Detect which cell encompasses the target text, then output its (X, Y) center coordinate. 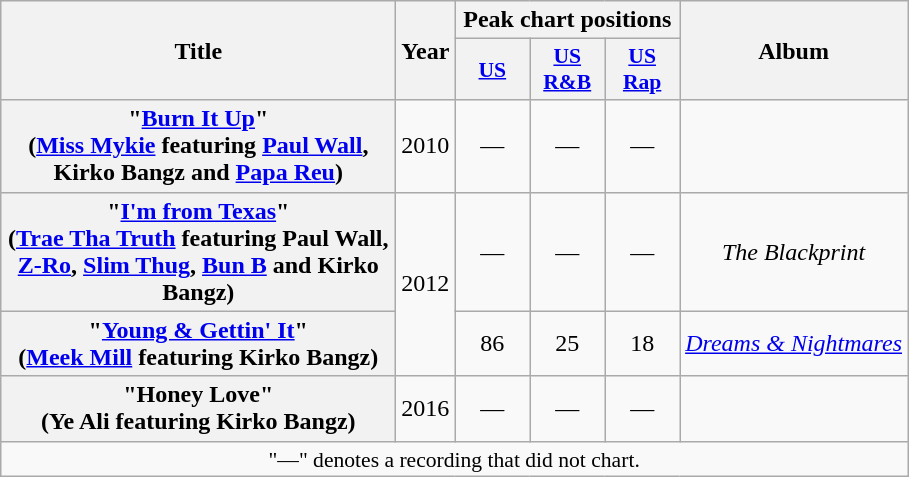
Title (198, 50)
18 (642, 344)
US (492, 70)
USR&B (568, 70)
2016 (426, 408)
"Honey Love"(Ye Ali featuring Kirko Bangz) (198, 408)
2012 (426, 284)
Peak chart positions (568, 20)
2010 (426, 146)
USRap (642, 70)
25 (568, 344)
The Blackprint (794, 252)
"Burn It Up"(Miss Mykie featuring Paul Wall, Kirko Bangz and Papa Reu) (198, 146)
Year (426, 50)
"Young & Gettin' It"(Meek Mill featuring Kirko Bangz) (198, 344)
"I'm from Texas"(Trae Tha Truth featuring Paul Wall, Z-Ro, Slim Thug, Bun B and Kirko Bangz) (198, 252)
Album (794, 50)
"—" denotes a recording that did not chart. (454, 459)
Dreams & Nightmares (794, 344)
86 (492, 344)
